Extract the [X, Y] coordinate from the center of the cell holding the provided text.  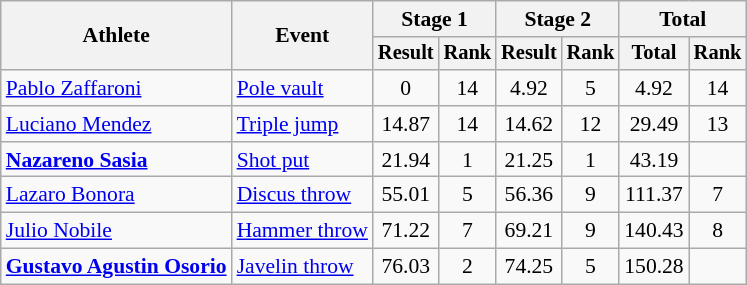
111.37 [654, 195]
12 [591, 124]
55.01 [406, 195]
Luciano Mendez [116, 124]
150.28 [654, 267]
43.19 [654, 160]
Event [302, 36]
Nazareno Sasia [116, 160]
Athlete [116, 36]
Triple jump [302, 124]
21.94 [406, 160]
Julio Nobile [116, 231]
Stage 2 [558, 19]
140.43 [654, 231]
Hammer throw [302, 231]
8 [718, 231]
21.25 [529, 160]
56.36 [529, 195]
74.25 [529, 267]
13 [718, 124]
69.21 [529, 231]
0 [406, 88]
Discus throw [302, 195]
14.62 [529, 124]
Stage 1 [434, 19]
Javelin throw [302, 267]
76.03 [406, 267]
71.22 [406, 231]
Gustavo Agustin Osorio [116, 267]
2 [468, 267]
14.87 [406, 124]
Lazaro Bonora [116, 195]
Pablo Zaffaroni [116, 88]
29.49 [654, 124]
Pole vault [302, 88]
Shot put [302, 160]
